Provide the (X, Y) coordinate of the cell's center where the given text is located.  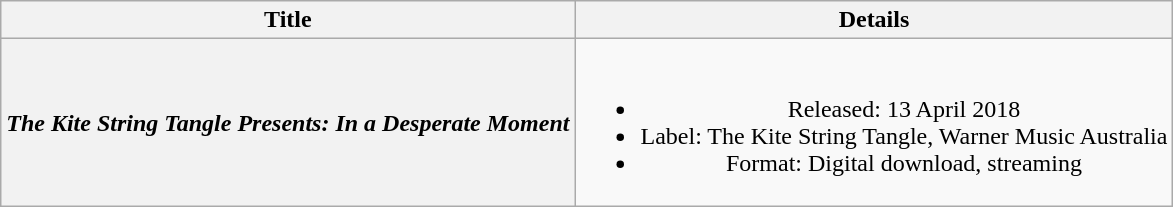
Released: 13 April 2018Label: The Kite String Tangle, Warner Music AustraliaFormat: Digital download, streaming (874, 122)
Title (288, 20)
Details (874, 20)
The Kite String Tangle Presents: In a Desperate Moment (288, 122)
